Pinpoint the cell where the given text exists, returning its (X, Y) midpoint coordinate. 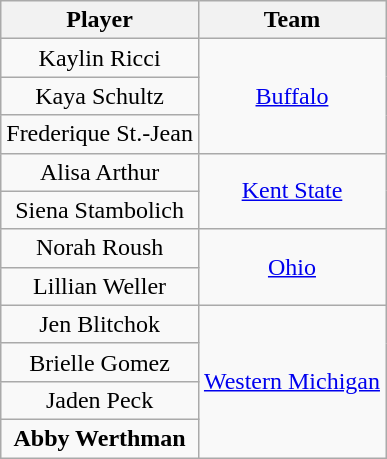
Alisa Arthur (100, 172)
Ohio (292, 267)
Kaylin Ricci (100, 58)
Norah Roush (100, 248)
Lillian Weller (100, 286)
Buffalo (292, 96)
Jaden Peck (100, 400)
Team (292, 20)
Jen Blitchok (100, 324)
Western Michigan (292, 381)
Brielle Gomez (100, 362)
Player (100, 20)
Frederique St.-Jean (100, 134)
Kent State (292, 191)
Abby Werthman (100, 438)
Kaya Schultz (100, 96)
Siena Stambolich (100, 210)
